Detect which cell encompasses the target text, then output its (X, Y) center coordinate. 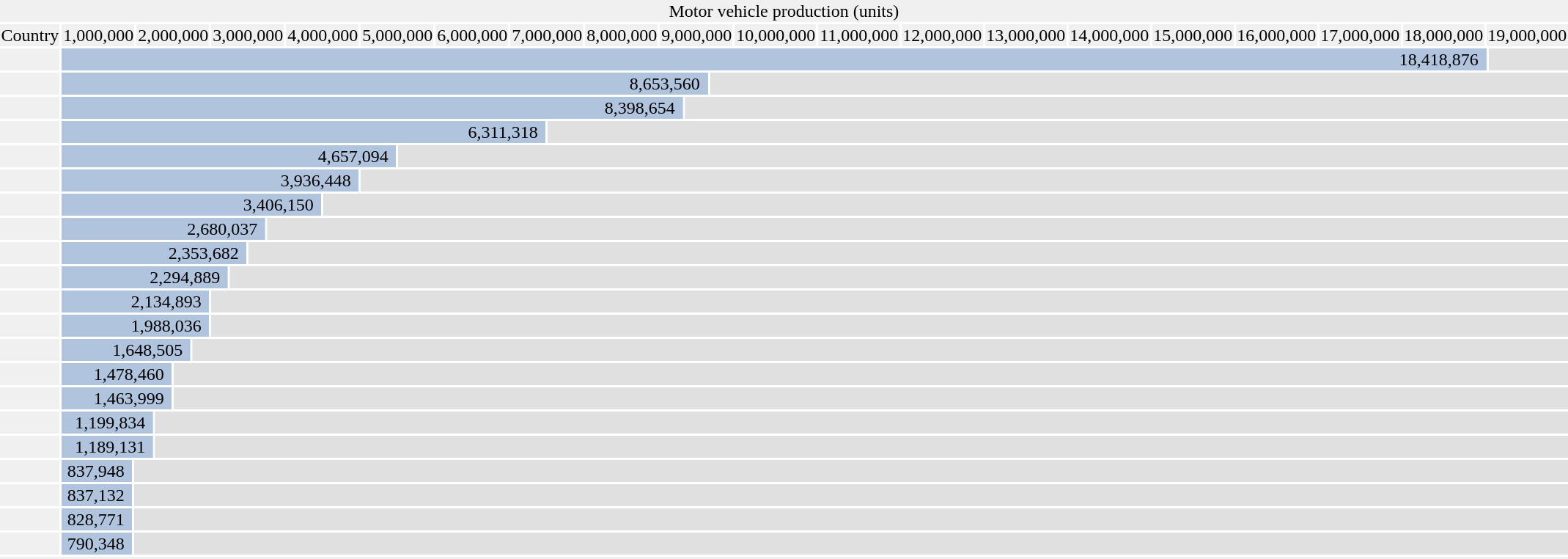
18,418,876 (774, 59)
3,406,150 (192, 205)
Motor vehicle production (units) (784, 11)
5,000,000 (397, 35)
1,648,505 (127, 350)
790,348 (97, 544)
9,000,000 (696, 35)
2,000,000 (173, 35)
3,000,000 (248, 35)
1,199,834 (108, 423)
3,936,448 (211, 180)
Country (30, 35)
6,000,000 (472, 35)
1,478,460 (117, 374)
1,988,036 (136, 326)
4,657,094 (229, 156)
837,132 (97, 495)
8,000,000 (622, 35)
1,000,000 (98, 35)
8,398,654 (372, 108)
7,000,000 (547, 35)
6,311,318 (304, 132)
11,000,000 (859, 35)
19,000,000 (1528, 35)
1,463,999 (117, 398)
18,000,000 (1444, 35)
14,000,000 (1110, 35)
16,000,000 (1277, 35)
4,000,000 (323, 35)
837,948 (97, 471)
2,134,893 (136, 302)
1,189,131 (108, 447)
10,000,000 (776, 35)
17,000,000 (1361, 35)
2,294,889 (145, 277)
8,653,560 (386, 84)
2,680,037 (164, 229)
15,000,000 (1193, 35)
2,353,682 (155, 253)
828,771 (97, 519)
13,000,000 (1026, 35)
12,000,000 (943, 35)
